Extract the [X, Y] coordinate from the center of the cell holding the provided text.  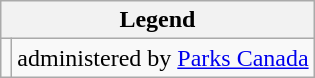
administered by Parks Canada [163, 58]
Legend [158, 20]
